Find where the given text appears and provide that cell's center as (X, Y) coordinate. 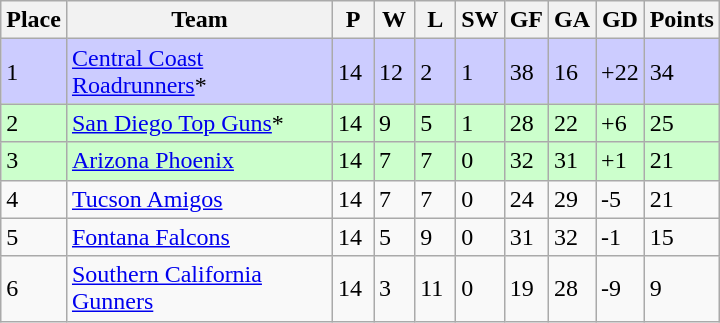
GD (620, 20)
San Diego Top Guns* (199, 123)
29 (572, 199)
Central Coast Roadrunners* (199, 72)
-9 (620, 288)
GA (572, 20)
12 (394, 72)
Southern California Gunners (199, 288)
34 (682, 72)
+6 (620, 123)
Tucson Amigos (199, 199)
-5 (620, 199)
GF (526, 20)
11 (436, 288)
L (436, 20)
Place (34, 20)
38 (526, 72)
+1 (620, 161)
W (394, 20)
22 (572, 123)
Team (199, 20)
4 (34, 199)
Points (682, 20)
Fontana Falcons (199, 237)
6 (34, 288)
19 (526, 288)
Arizona Phoenix (199, 161)
P (354, 20)
SW (480, 20)
-1 (620, 237)
25 (682, 123)
15 (682, 237)
+22 (620, 72)
16 (572, 72)
24 (526, 199)
